Detect which cell encompasses the target text, then output its [x, y] center coordinate. 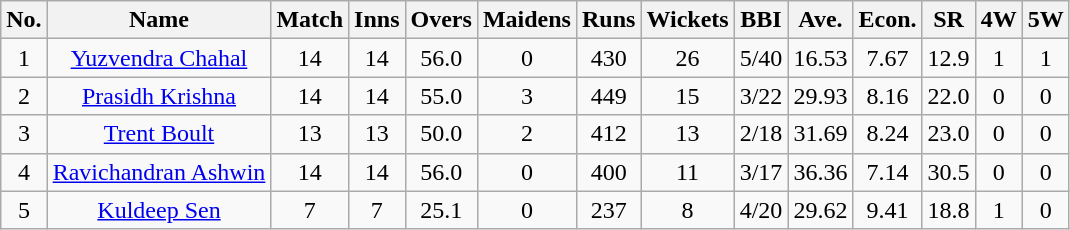
2/18 [761, 134]
11 [688, 172]
Prasidh Krishna [159, 96]
55.0 [441, 96]
4/20 [761, 210]
26 [688, 58]
7.14 [888, 172]
Runs [608, 20]
31.69 [820, 134]
7.67 [888, 58]
237 [608, 210]
Ravichandran Ashwin [159, 172]
Yuzvendra Chahal [159, 58]
5 [24, 210]
No. [24, 20]
449 [608, 96]
29.93 [820, 96]
Overs [441, 20]
15 [688, 96]
3/17 [761, 172]
400 [608, 172]
12.9 [948, 58]
8.24 [888, 134]
5/40 [761, 58]
SR [948, 20]
3/22 [761, 96]
18.8 [948, 210]
25.1 [441, 210]
29.62 [820, 210]
50.0 [441, 134]
5W [1046, 20]
9.41 [888, 210]
BBI [761, 20]
16.53 [820, 58]
4W [998, 20]
Inns [377, 20]
Maidens [526, 20]
36.36 [820, 172]
Wickets [688, 20]
23.0 [948, 134]
4 [24, 172]
Name [159, 20]
430 [608, 58]
Match [310, 20]
8 [688, 210]
Kuldeep Sen [159, 210]
Trent Boult [159, 134]
30.5 [948, 172]
Ave. [820, 20]
22.0 [948, 96]
Econ. [888, 20]
412 [608, 134]
8.16 [888, 96]
